Return [X, Y] of the center of cell containing provided text 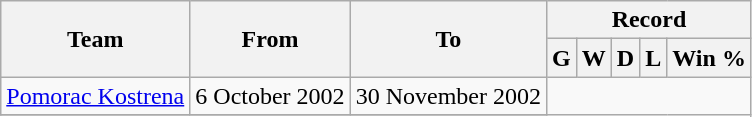
G [561, 58]
D [625, 58]
To [448, 39]
W [594, 58]
Record [648, 20]
Win % [710, 58]
From [270, 39]
30 November 2002 [448, 96]
L [654, 58]
Pomorac Kostrena [96, 96]
6 October 2002 [270, 96]
Team [96, 39]
